From the cell containing the given text, extract its center point as (X, Y) coordinate. 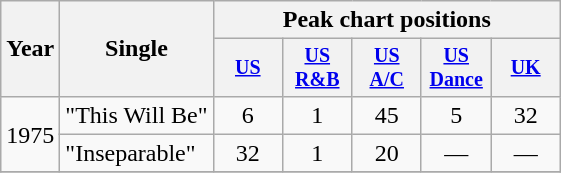
USA/C (386, 68)
Peak chart positions (386, 20)
20 (386, 153)
5 (456, 115)
USR&B (318, 68)
US (248, 68)
Single (136, 49)
UK (526, 68)
"Inseparable" (136, 153)
Year (30, 49)
45 (386, 115)
"This Will Be" (136, 115)
6 (248, 115)
USDance (456, 68)
1975 (30, 134)
